Return (X, Y) of the center of cell containing provided text 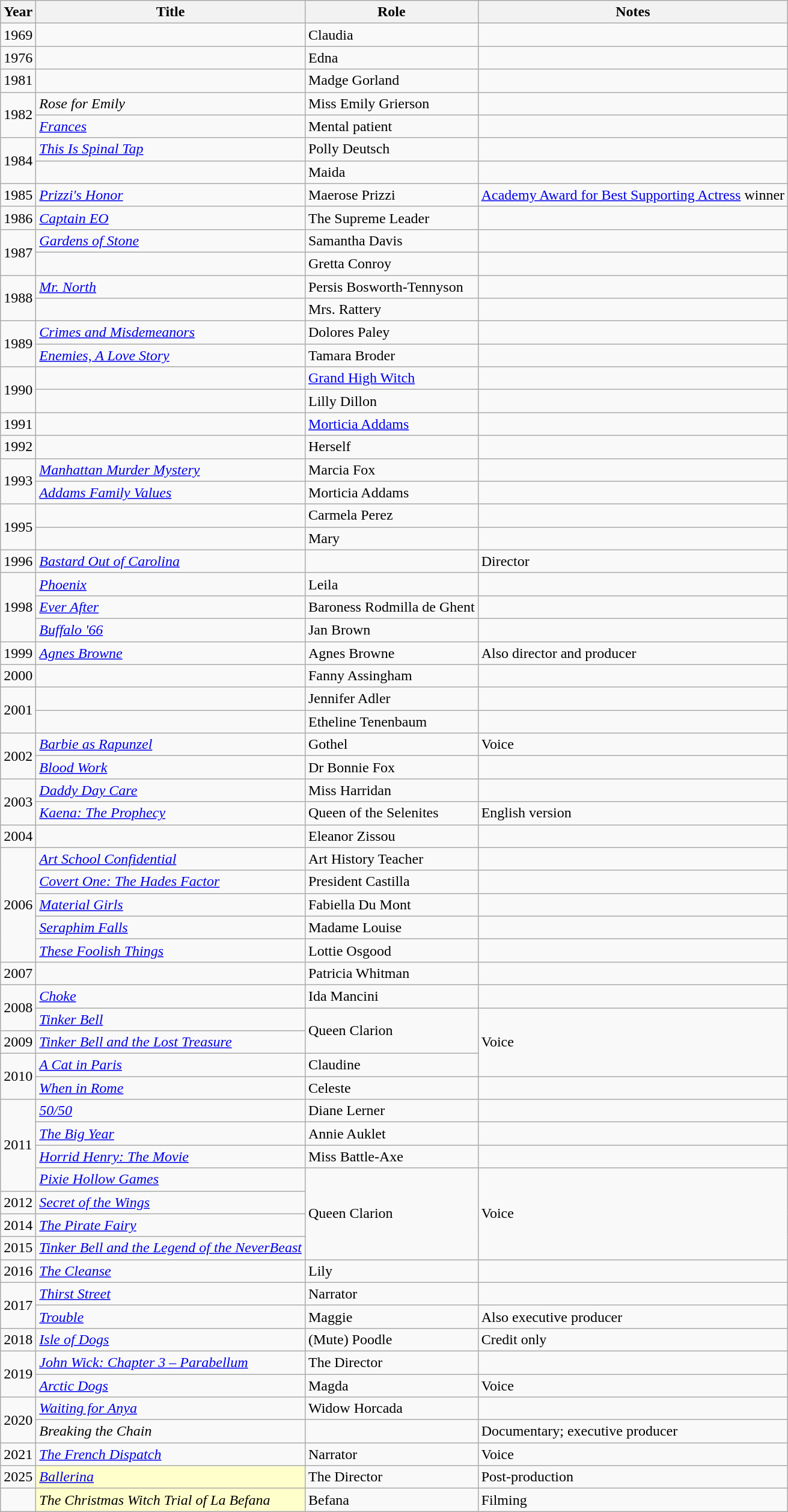
Lottie Osgood (391, 950)
Frances (171, 126)
Ballerina (171, 1477)
Prizzi's Honor (171, 195)
2008 (18, 1007)
Crimes and Misdemeanors (171, 333)
The Big Year (171, 1134)
Title (171, 12)
Ida Mancini (391, 996)
2018 (18, 1339)
Miss Harridan (391, 790)
Patricia Whitman (391, 973)
Claudia (391, 35)
Gothel (391, 745)
1996 (18, 561)
2016 (18, 1271)
Dr Bonnie Fox (391, 767)
Rose for Emily (171, 103)
Phoenix (171, 584)
Fabiella Du Mont (391, 905)
Year (18, 12)
Mental patient (391, 126)
Isle of Dogs (171, 1339)
Baroness Rodmilla de Ghent (391, 607)
Jan Brown (391, 630)
Carmela Perez (391, 515)
Herself (391, 447)
Art School Confidential (171, 859)
Gardens of Stone (171, 241)
The Cleanse (171, 1271)
2001 (18, 710)
Role (391, 12)
Maida (391, 172)
Seraphim Falls (171, 927)
50/50 (171, 1111)
2020 (18, 1420)
Post-production (632, 1477)
Credit only (632, 1339)
Tamara Broder (391, 355)
Choke (171, 996)
2003 (18, 802)
1998 (18, 607)
1988 (18, 298)
2009 (18, 1042)
Tinker Bell and the Legend of the NeverBeast (171, 1248)
2010 (18, 1077)
President Castilla (391, 882)
1984 (18, 161)
Edna (391, 58)
The French Dispatch (171, 1454)
1987 (18, 252)
Jennifer Adler (391, 699)
Academy Award for Best Supporting Actress winner (632, 195)
Magda (391, 1385)
Pixie Hollow Games (171, 1179)
Lilly Dillon (391, 401)
This Is Spinal Tap (171, 149)
Waiting for Anya (171, 1409)
Fanny Assingham (391, 676)
Miss Battle-Axe (391, 1157)
Samantha Davis (391, 241)
The Christmas Witch Trial of La Befana (171, 1500)
2000 (18, 676)
Madge Gorland (391, 81)
The Supreme Leader (391, 218)
Maerose Prizzi (391, 195)
Tinker Bell and the Lost Treasure (171, 1042)
1992 (18, 447)
2021 (18, 1454)
Annie Auklet (391, 1134)
Enemies, A Love Story (171, 355)
1982 (18, 115)
1985 (18, 195)
Etheline Tenenbaum (391, 722)
Dolores Paley (391, 333)
Tinker Bell (171, 1019)
Manhattan Murder Mystery (171, 470)
Lily (391, 1271)
Mary (391, 538)
Widow Horcada (391, 1409)
Captain EO (171, 218)
Ever After (171, 607)
1986 (18, 218)
(Mute) Poodle (391, 1339)
1993 (18, 481)
When in Rome (171, 1088)
2006 (18, 905)
1995 (18, 527)
Leila (391, 584)
Miss Emily Grierson (391, 103)
Befana (391, 1500)
Also director and producer (632, 653)
Addams Family Values (171, 493)
2007 (18, 973)
2004 (18, 836)
Material Girls (171, 905)
English version (632, 813)
Thirst Street (171, 1294)
Buffalo '66 (171, 630)
Diane Lerner (391, 1111)
1989 (18, 344)
Kaena: The Prophecy (171, 813)
1969 (18, 35)
1999 (18, 653)
Maggie (391, 1317)
Barbie as Rapunzel (171, 745)
1976 (18, 58)
1991 (18, 424)
Covert One: The Hades Factor (171, 882)
Filming (632, 1500)
Art History Teacher (391, 859)
Grand High Witch (391, 378)
2015 (18, 1248)
Madame Louise (391, 927)
Mrs. Rattery (391, 310)
Queen of the Selenites (391, 813)
John Wick: Chapter 3 – Parabellum (171, 1362)
A Cat in Paris (171, 1065)
Marcia Fox (391, 470)
Celeste (391, 1088)
Director (632, 561)
2025 (18, 1477)
Notes (632, 12)
The Pirate Fairy (171, 1225)
Claudine (391, 1065)
Secret of the Wings (171, 1202)
Breaking the Chain (171, 1431)
2002 (18, 756)
Horrid Henry: The Movie (171, 1157)
1981 (18, 81)
Bastard Out of Carolina (171, 561)
Persis Bosworth-Tennyson (391, 287)
2019 (18, 1374)
2012 (18, 1202)
Blood Work (171, 767)
Daddy Day Care (171, 790)
2011 (18, 1145)
Trouble (171, 1317)
Arctic Dogs (171, 1385)
Documentary; executive producer (632, 1431)
Polly Deutsch (391, 149)
2017 (18, 1305)
Also executive producer (632, 1317)
1990 (18, 390)
2014 (18, 1225)
Gretta Conroy (391, 263)
Eleanor Zissou (391, 836)
Mr. North (171, 287)
These Foolish Things (171, 950)
